For the text-containing cell, return its midpoint in [X, Y] coordinate format. 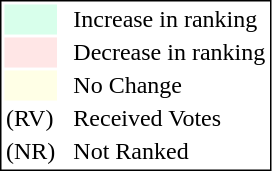
Not Ranked [170, 151]
(RV) [30, 119]
Received Votes [170, 119]
(NR) [30, 151]
Decrease in ranking [170, 53]
No Change [170, 85]
Increase in ranking [170, 19]
